Return the [X, Y] coordinate for the center point of the cell that contains the specified text.  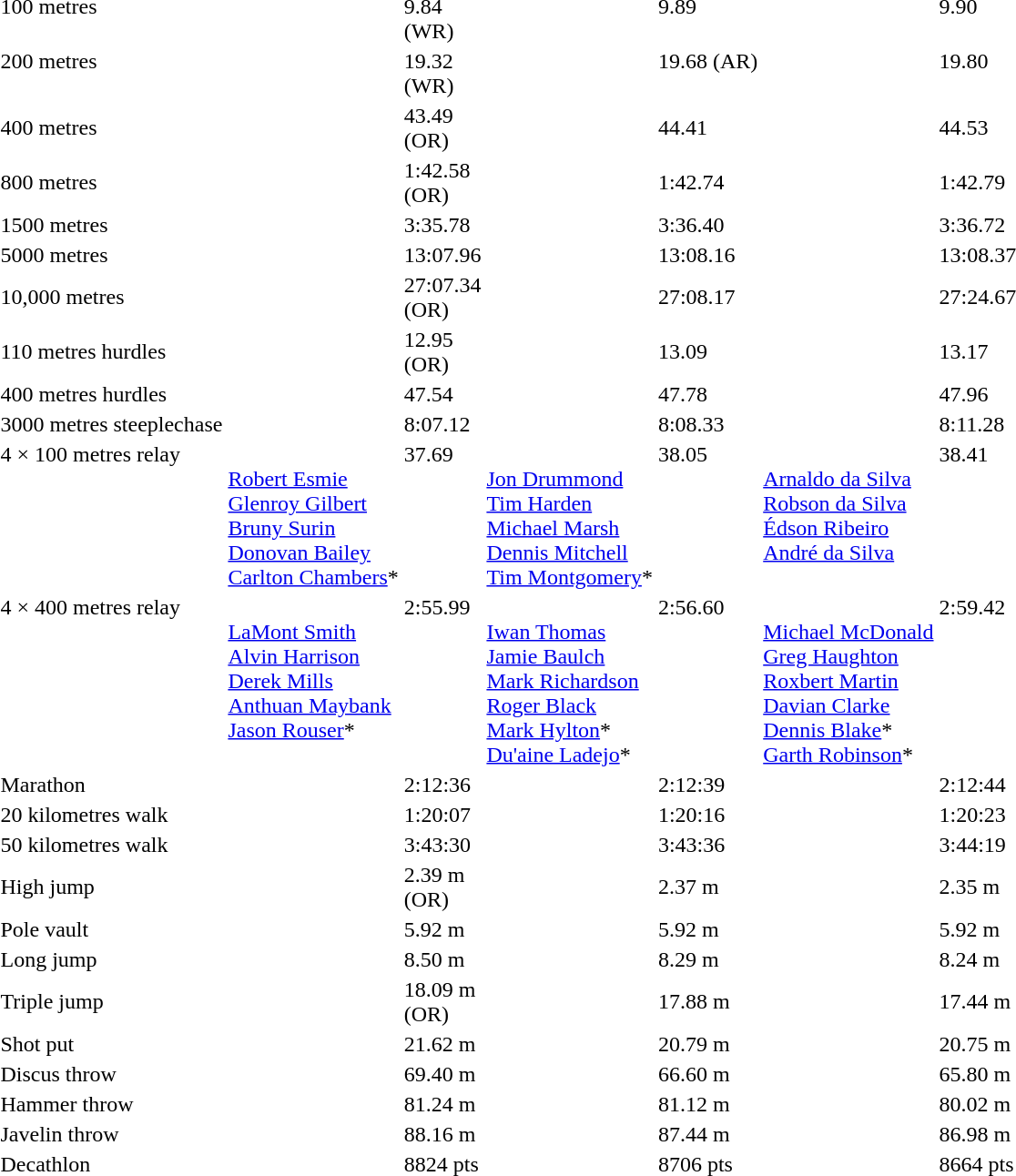
13:07.96 [442, 255]
3:35.78 [442, 225]
38.05 [707, 515]
20.79 m [707, 1044]
47.78 [707, 394]
1:20:16 [707, 815]
2.37 m [707, 887]
12.95(OR) [442, 351]
1:20:07 [442, 815]
3:43:36 [707, 845]
8:07.12 [442, 424]
81.24 m [442, 1104]
8.50 m [442, 959]
8.29 m [707, 959]
2:12:39 [707, 785]
Michael McDonaldGreg HaughtonRoxbert MartinDavian ClarkeDennis Blake*Garth Robinson* [848, 681]
44.41 [707, 127]
3:43:30 [442, 845]
87.44 m [707, 1134]
1:42.58(OR) [442, 182]
Iwan ThomasJamie BaulchMark RichardsonRoger BlackMark Hylton*Du'aine Ladejo* [570, 681]
2.39 m(OR) [442, 887]
19.32(WR) [442, 73]
2:56.60 [707, 681]
Jon DrummondTim HardenMichael MarshDennis MitchellTim Montgomery* [570, 515]
27:07.34(OR) [442, 297]
1:42.74 [707, 182]
47.54 [442, 394]
3:36.40 [707, 225]
27:08.17 [707, 297]
81.12 m [707, 1104]
19.68 (AR) [707, 73]
18.09 m(OR) [442, 1001]
Arnaldo da SilvaRobson da SilvaÉdson RibeiroAndré da Silva [848, 515]
2:12:36 [442, 785]
Robert EsmieGlenroy GilbertBruny SurinDonovan BaileyCarlton Chambers* [313, 515]
17.88 m [707, 1001]
69.40 m [442, 1074]
2:55.99 [442, 681]
13.09 [707, 351]
13:08.16 [707, 255]
88.16 m [442, 1134]
8:08.33 [707, 424]
21.62 m [442, 1044]
43.49(OR) [442, 127]
LaMont SmithAlvin HarrisonDerek MillsAnthuan MaybankJason Rouser* [313, 681]
66.60 m [707, 1074]
37.69 [442, 515]
